Find where the given text appears and provide that cell's center as (x, y) coordinate. 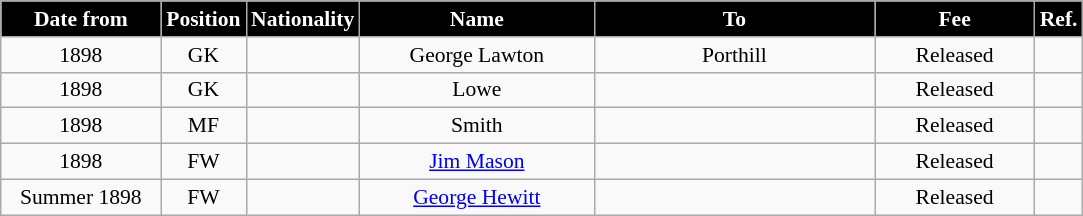
Lowe (476, 90)
Smith (476, 126)
George Lawton (476, 55)
George Hewitt (476, 197)
Date from (81, 19)
Summer 1898 (81, 197)
Porthill (734, 55)
Ref. (1059, 19)
Position (204, 19)
Name (476, 19)
Jim Mason (476, 162)
To (734, 19)
Fee (955, 19)
MF (204, 126)
Nationality (302, 19)
